Locate the cell with the specified text and output its [X, Y] center coordinate. 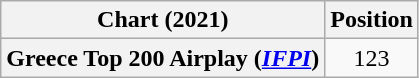
Chart (2021) [163, 20]
Greece Top 200 Airplay (IFPI) [163, 58]
Position [372, 20]
123 [372, 58]
